From the cell containing the given text, extract its center point as [x, y] coordinate. 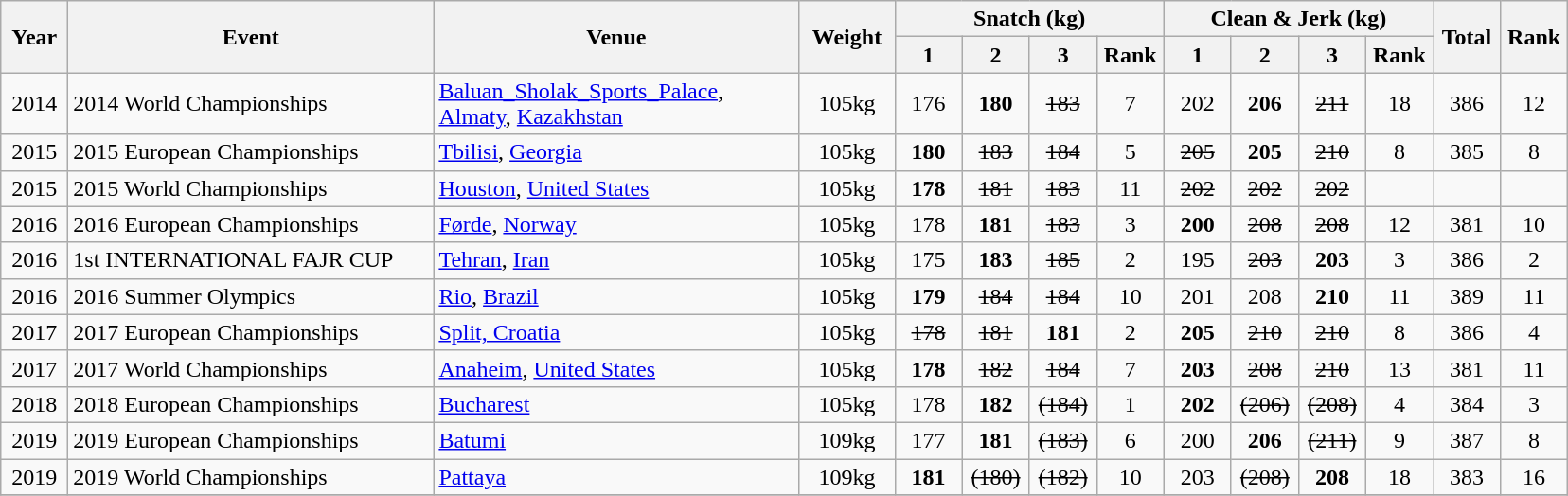
2014 [34, 104]
2019 World Championships [251, 476]
195 [1197, 260]
2018 European Championships [251, 404]
383 [1468, 476]
(183) [1062, 440]
175 [928, 260]
2019 European Championships [251, 440]
211 [1331, 104]
Rio, Brazil [616, 296]
2017 European Championships [251, 332]
2015 World Championships [251, 188]
Event [251, 37]
Year [34, 37]
179 [928, 296]
177 [928, 440]
6 [1131, 440]
Førde, Norway [616, 224]
(182) [1062, 476]
2014 World Championships [251, 104]
2016 Summer Olympics [251, 296]
13 [1399, 368]
201 [1197, 296]
Venue [616, 37]
16 [1534, 476]
Total [1468, 37]
5 [1131, 152]
185 [1062, 260]
Batumi [616, 440]
2018 [34, 404]
1st INTERNATIONAL FAJR CUP [251, 260]
(180) [996, 476]
Anaheim, United States [616, 368]
Clean & Jerk (kg) [1298, 19]
(206) [1265, 404]
(184) [1062, 404]
384 [1468, 404]
Pattaya [616, 476]
176 [928, 104]
Weight [846, 37]
9 [1399, 440]
(211) [1331, 440]
Split, Croatia [616, 332]
Bucharest [616, 404]
Tbilisi, Georgia [616, 152]
Snatch (kg) [1029, 19]
2015 European Championships [251, 152]
Tehran, Iran [616, 260]
2017 World Championships [251, 368]
387 [1468, 440]
389 [1468, 296]
Houston, United States [616, 188]
385 [1468, 152]
2016 European Championships [251, 224]
Baluan_Sholak_Sports_Palace, Almaty, Kazakhstan [616, 104]
